Scan for the cell matching the given text and deliver its (x, y) coordinate at center. 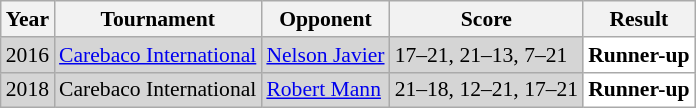
2016 (28, 55)
Year (28, 19)
17–21, 21–13, 7–21 (487, 55)
21–18, 12–21, 17–21 (487, 90)
Opponent (325, 19)
Nelson Javier (325, 55)
Result (638, 19)
2018 (28, 90)
Tournament (158, 19)
Robert Mann (325, 90)
Score (487, 19)
